Output the (x, y) coordinate of the center of the cell containing the given text.  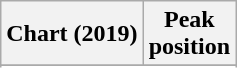
Chart (2019) (72, 34)
Peakposition (189, 34)
